Output the [X, Y] coordinate of the center of the cell containing the given text.  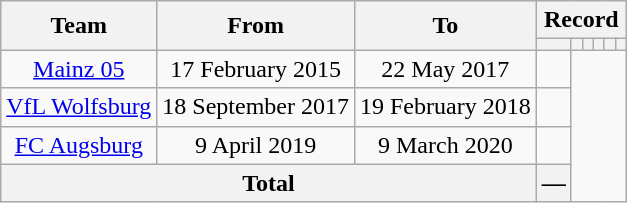
Record [581, 20]
9 April 2019 [256, 145]
— [554, 183]
19 February 2018 [445, 107]
22 May 2017 [445, 69]
To [445, 26]
Total [268, 183]
FC Augsburg [79, 145]
VfL Wolfsburg [79, 107]
9 March 2020 [445, 145]
17 February 2015 [256, 69]
Team [79, 26]
18 September 2017 [256, 107]
Mainz 05 [79, 69]
From [256, 26]
